Detect which cell encompasses the target text, then output its (X, Y) center coordinate. 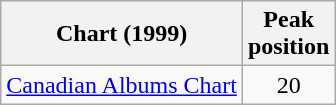
20 (288, 85)
Canadian Albums Chart (122, 85)
Chart (1999) (122, 34)
Peakposition (288, 34)
